Scan for the cell matching the given text and deliver its (X, Y) coordinate at center. 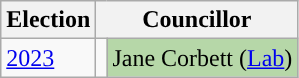
Councillor (197, 20)
2023 (48, 58)
Election (48, 20)
Jane Corbett (Lab) (202, 58)
